Extract the [x, y] coordinate from the center of the cell holding the provided text.  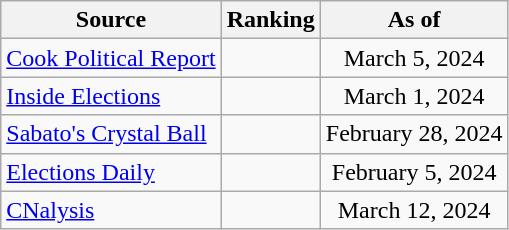
Elections Daily [111, 172]
As of [414, 20]
Ranking [270, 20]
March 12, 2024 [414, 210]
Source [111, 20]
CNalysis [111, 210]
March 1, 2024 [414, 96]
Sabato's Crystal Ball [111, 134]
Inside Elections [111, 96]
February 28, 2024 [414, 134]
March 5, 2024 [414, 58]
February 5, 2024 [414, 172]
Cook Political Report [111, 58]
